Find where the given text appears and provide that cell's center as (x, y) coordinate. 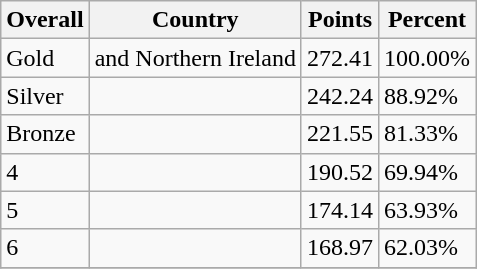
6 (45, 248)
190.52 (340, 172)
Gold (45, 58)
69.94% (428, 172)
Bronze (45, 134)
and Northern Ireland (195, 58)
88.92% (428, 96)
Country (195, 20)
Percent (428, 20)
Silver (45, 96)
Overall (45, 20)
242.24 (340, 96)
5 (45, 210)
168.97 (340, 248)
63.93% (428, 210)
4 (45, 172)
100.00% (428, 58)
174.14 (340, 210)
62.03% (428, 248)
272.41 (340, 58)
81.33% (428, 134)
Points (340, 20)
221.55 (340, 134)
